Capture the cell that displays the provided text and extract its (x, y) central coordinate. 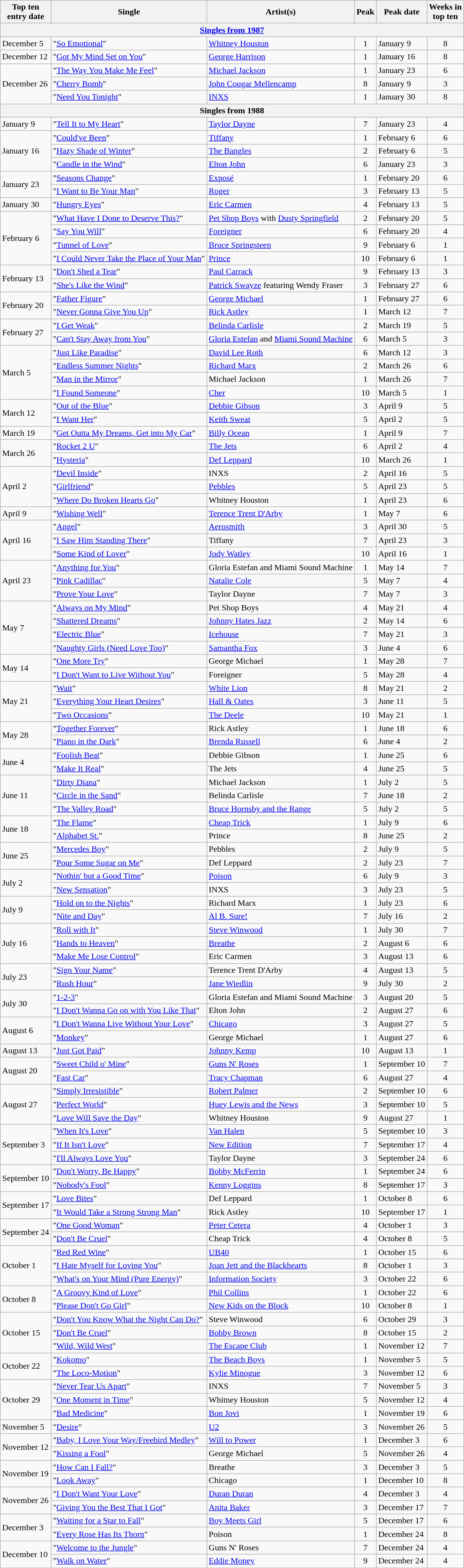
"Mercedes Boy" (129, 849)
George Harrison (281, 57)
Aerosmith (281, 527)
"Tell It to My Heart" (129, 124)
"Foolish Beat" (129, 755)
Weeks intop ten (445, 12)
"Some Kind of Lover" (129, 554)
September 3 (26, 1145)
"Dirty Diana" (129, 782)
"Simply Irresistible" (129, 1091)
Boy Meets Girl (281, 1521)
"How Can I Fall?" (129, 1467)
"Hysteria" (129, 460)
"Could've Been" (129, 137)
"Kissing a Fool" (129, 1453)
December 12 (26, 57)
"One More Try" (129, 661)
Tracy Chapman (281, 1078)
"Fast Car" (129, 1078)
The Deele (281, 715)
"Shattered Dreams" (129, 621)
"If It Isn't Love" (129, 1145)
"When It's Love" (129, 1131)
"1-2-3" (129, 997)
"Red Red Wine" (129, 1252)
Kenny Loggins (281, 1185)
Jody Watley (281, 554)
"Sweet Child o' Mine" (129, 1064)
Top tenentry date (26, 12)
Singles from 1988 (232, 110)
"Naughty Girls (Need Love Too)" (129, 648)
"I Get Weak" (129, 325)
"Every Rose Has Its Thorn" (129, 1534)
David Lee Roth (281, 352)
"Rush Hour" (129, 983)
Cher (281, 393)
Singles from 1987 (232, 30)
The Bangles (281, 151)
"Kokomo" (129, 1359)
"One Good Woman" (129, 1225)
"Monkey" (129, 1037)
Bon Jovi (281, 1413)
"One Moment in Time" (129, 1400)
"Look Away" (129, 1480)
"Wait" (129, 688)
Bruce Hornsby and the Range (281, 809)
Huey Lewis and the News (281, 1104)
"Father Figure" (129, 298)
"Love Bites" (129, 1198)
"Say You Will" (129, 231)
"Seasons Change" (129, 177)
New Kids on the Block (281, 1306)
"A Groovy Kind of Love" (129, 1292)
"Perfect World" (129, 1104)
Exposé (281, 177)
"Candle in the Wind" (129, 164)
"Love Will Save the Day" (129, 1118)
"Bad Medicine" (129, 1413)
"Hungry Eyes" (129, 205)
"Just Got Paid" (129, 1051)
"Hold on to the Nights" (129, 903)
"Desire" (129, 1427)
Keith Sweat (281, 420)
Paul Carrack (281, 272)
"What's on Your Mind (Pure Energy)" (129, 1279)
Duran Duran (281, 1494)
"Don't You Know What the Night Can Do?" (129, 1319)
"Please Don't Go Girl" (129, 1306)
Johnny Hates Jazz (281, 621)
Billy Ocean (281, 433)
"I Found Someone" (129, 393)
"Anything for You" (129, 567)
"I Could Never Take the Place of Your Man" (129, 258)
"Need You Tonight" (129, 97)
"Nite and Day" (129, 916)
Johnny Kemp (281, 1051)
The Escape Club (281, 1346)
"Make Me Lose Control" (129, 957)
Information Society (281, 1279)
"Devil Inside" (129, 473)
"The Way You Make Me Feel" (129, 70)
"Man in the Mirror" (129, 379)
"Make It Real" (129, 768)
"Giving You the Best That I Got" (129, 1507)
"Don't Worry, Be Happy" (129, 1171)
"She's Like the Wind" (129, 285)
"I Want to Be Your Man" (129, 191)
Robert Palmer (281, 1091)
"I Want Her" (129, 420)
Peak date (402, 12)
"I Hate Myself for Loving You" (129, 1266)
"Alphabet St." (129, 836)
"Rocket 2 U" (129, 446)
Peak (365, 12)
December 26 (26, 84)
"Wishing Well" (129, 513)
"Piano in the Dark" (129, 742)
"Everything Your Heart Desires" (129, 701)
"Got My Mind Set on You" (129, 57)
UB40 (281, 1252)
"I'll Always Love You" (129, 1158)
Brenda Russell (281, 742)
"I Don't Want Your Love" (129, 1494)
Anita Baker (281, 1507)
"Prove Your Love" (129, 594)
"Roll with It" (129, 930)
"I Don't Wanna Go on with You Like That" (129, 1010)
New Edition (281, 1145)
Artist(s) (281, 12)
Natalie Cole (281, 580)
"Walk on Water" (129, 1561)
Bruce Springsteen (281, 245)
"Together Forever" (129, 728)
"Never Gonna Give You Up" (129, 312)
"What Have I Done to Deserve This?" (129, 218)
"Pink Cadillac" (129, 580)
The Beach Boys (281, 1359)
Patrick Swayze featuring Wendy Fraser (281, 285)
Will to Power (281, 1440)
Roger (281, 191)
"Never Tear Us Apart" (129, 1386)
"Where Do Broken Hearts Go" (129, 500)
"Girlfriend" (129, 487)
"Endless Summer Nights" (129, 366)
"I Don't Want to Live Without You" (129, 675)
"Electric Blue" (129, 634)
Bobby McFerrin (281, 1171)
"The Valley Road" (129, 809)
Joan Jett and the Blackhearts (281, 1266)
Icehouse (281, 634)
"Sign Your Name" (129, 970)
Kylie Minogue (281, 1373)
Pet Shop Boys with Dusty Springfield (281, 218)
"Waiting for a Star to Fall" (129, 1521)
Peter Cetera (281, 1225)
"Get Outta My Dreams, Get into My Car" (129, 433)
"So Emotional" (129, 43)
Phil Collins (281, 1292)
U2 (281, 1427)
"Nothin' but a Good Time" (129, 876)
"It Would Take a Strong Strong Man" (129, 1212)
April 30 (402, 527)
"Out of the Blue" (129, 406)
Single (129, 12)
"Hands to Heaven" (129, 943)
"Just Like Paradise" (129, 352)
"Always on My Mind" (129, 607)
December 5 (26, 43)
Jane Wiedlin (281, 983)
Samantha Fox (281, 648)
Eddie Money (281, 1561)
"Nobody's Fool" (129, 1185)
White Lion (281, 688)
John Cougar Mellencamp (281, 84)
"Angel" (129, 527)
"Hazy Shade of Winter" (129, 151)
Hall & Oates (281, 701)
"Wild, Wild West" (129, 1346)
"Tunnel of Love" (129, 245)
"Two Occasions" (129, 715)
"I Saw Him Standing There" (129, 540)
"Cherry Bomb" (129, 84)
"Circle in the Sand" (129, 795)
"New Sensation" (129, 889)
Pet Shop Boys (281, 607)
"Don't Shed a Tear" (129, 272)
"Pour Some Sugar on Me" (129, 863)
"I Don't Wanna Live Without Your Love" (129, 1024)
"The Flame" (129, 822)
Bobby Brown (281, 1333)
"Can't Stay Away from You" (129, 339)
"The Loco-Motion" (129, 1373)
Van Halen (281, 1131)
Al B. Sure! (281, 916)
"Welcome to the Jungle" (129, 1548)
"Baby, I Love Your Way/Freebird Medley" (129, 1440)
